For the text-containing cell, return its midpoint in [X, Y] coordinate format. 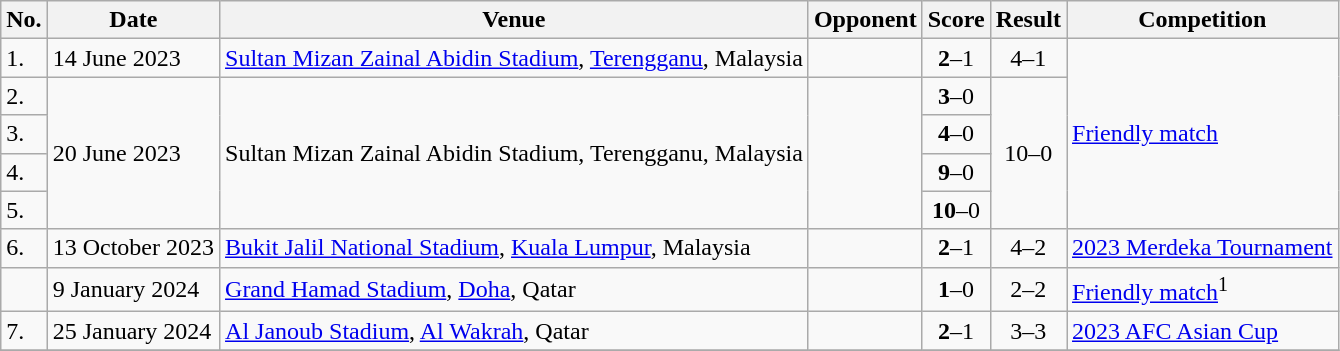
14 June 2023 [133, 58]
Venue [514, 20]
20 June 2023 [133, 153]
Opponent [865, 20]
5. [24, 210]
4–2 [1028, 248]
Competition [1202, 20]
4. [24, 172]
2023 AFC Asian Cup [1202, 331]
25 January 2024 [133, 331]
9 January 2024 [133, 290]
Date [133, 20]
Al Janoub Stadium, Al Wakrah, Qatar [514, 331]
13 October 2023 [133, 248]
7. [24, 331]
3–3 [1028, 331]
Friendly match [1202, 134]
Friendly match1 [1202, 290]
2023 Merdeka Tournament [1202, 248]
2. [24, 96]
1. [24, 58]
Score [956, 20]
Bukit Jalil National Stadium, Kuala Lumpur, Malaysia [514, 248]
No. [24, 20]
1–0 [956, 290]
4–0 [956, 134]
Result [1028, 20]
3–0 [956, 96]
3. [24, 134]
2–2 [1028, 290]
Grand Hamad Stadium, Doha, Qatar [514, 290]
6. [24, 248]
4–1 [1028, 58]
9–0 [956, 172]
